Provide the [x, y] coordinate of the cell's center where the given text is located.  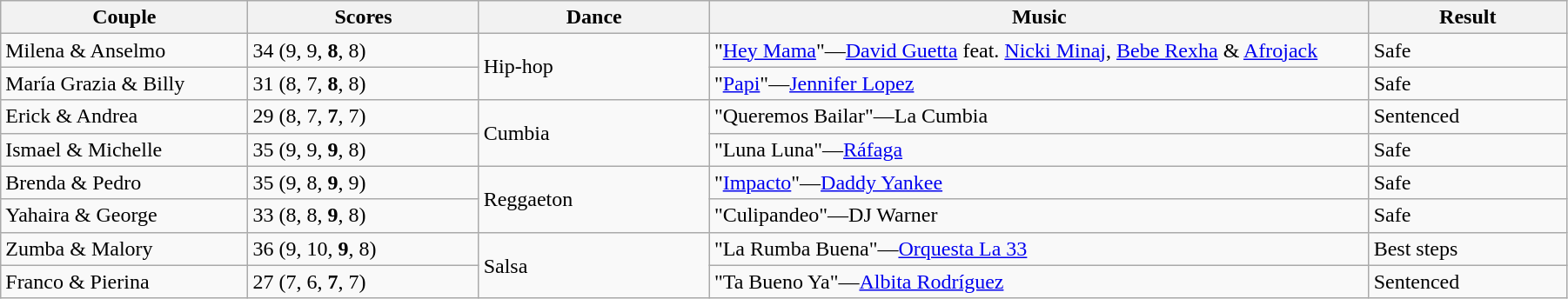
35 (9, 9, 9, 8) [364, 149]
Brenda & Pedro [124, 183]
Ismael & Michelle [124, 149]
29 (8, 7, 7, 7) [364, 116]
Cumbia [593, 133]
Franco & Pierina [124, 282]
"Papi"—Jennifer Lopez [1039, 83]
33 (8, 8, 9, 8) [364, 216]
"Ta Bueno Ya"—Albita Rodríguez [1039, 282]
27 (7, 6, 7, 7) [364, 282]
31 (8, 7, 8, 8) [364, 83]
Dance [593, 17]
"Impacto"—Daddy Yankee [1039, 183]
36 (9, 10, 9, 8) [364, 249]
"Luna Luna"—Ráfaga [1039, 149]
35 (9, 8, 9, 9) [364, 183]
"La Rumba Buena"—Orquesta La 33 [1039, 249]
Reggaeton [593, 199]
"Culipandeo"—DJ Warner [1039, 216]
María Grazia & Billy [124, 83]
Salsa [593, 265]
Hip-hop [593, 67]
Couple [124, 17]
"Hey Mama"—David Guetta feat. Nicki Minaj, Bebe Rexha & Afrojack [1039, 50]
34 (9, 9, 8, 8) [364, 50]
"Queremos Bailar"—La Cumbia [1039, 116]
Zumba & Malory [124, 249]
Erick & Andrea [124, 116]
Best steps [1467, 249]
Music [1039, 17]
Scores [364, 17]
Result [1467, 17]
Yahaira & George [124, 216]
Milena & Anselmo [124, 50]
